Detect which cell encompasses the target text, then output its (X, Y) center coordinate. 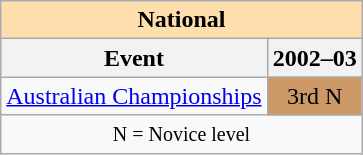
3rd N (314, 96)
2002–03 (314, 58)
N = Novice level (182, 134)
Australian Championships (134, 96)
Event (134, 58)
National (182, 20)
